Extract the (x, y) coordinate from the center of the cell holding the provided text.  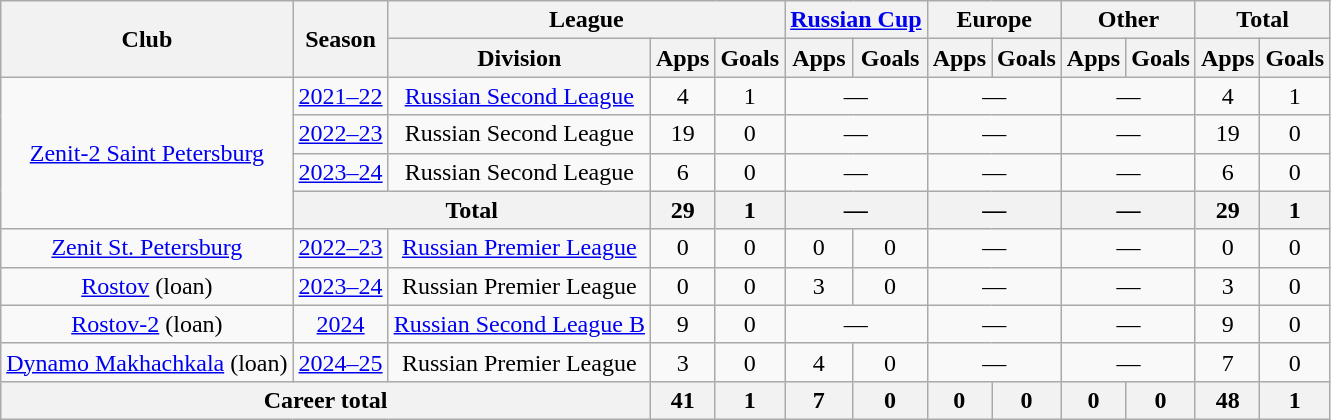
2024 (340, 324)
Rostov (loan) (147, 286)
League (586, 20)
41 (682, 400)
Zenit-2 Saint Petersburg (147, 153)
Russian Second League B (519, 324)
Rostov-2 (loan) (147, 324)
Season (340, 39)
Russian Cup (856, 20)
Zenit St. Petersburg (147, 248)
Europe (994, 20)
2024–25 (340, 362)
2021–22 (340, 96)
Other (1128, 20)
48 (1227, 400)
Career total (326, 400)
Club (147, 39)
Division (519, 58)
Dynamo Makhachkala (loan) (147, 362)
